Scan for the cell matching the given text and deliver its (X, Y) coordinate at center. 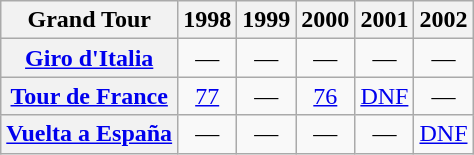
Giro d'Italia (90, 58)
Vuelta a España (90, 134)
76 (326, 96)
2002 (444, 20)
1999 (266, 20)
2000 (326, 20)
Tour de France (90, 96)
1998 (208, 20)
77 (208, 96)
2001 (384, 20)
Grand Tour (90, 20)
